Capture the cell that displays the provided text and extract its [x, y] central coordinate. 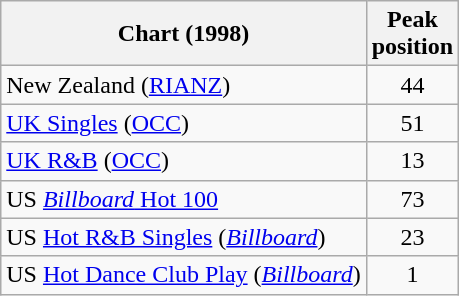
13 [412, 161]
US Hot R&B Singles (Billboard) [184, 237]
51 [412, 123]
UK Singles (OCC) [184, 123]
1 [412, 275]
Chart (1998) [184, 34]
Peakposition [412, 34]
US Billboard Hot 100 [184, 199]
US Hot Dance Club Play (Billboard) [184, 275]
UK R&B (OCC) [184, 161]
73 [412, 199]
23 [412, 237]
44 [412, 85]
New Zealand (RIANZ) [184, 85]
